Extract the [X, Y] coordinate from the center of the cell holding the provided text.  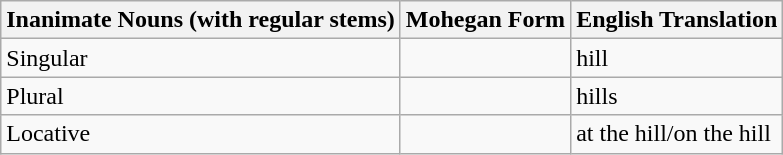
hills [677, 96]
English Translation [677, 20]
Inanimate Nouns (with regular stems) [201, 20]
hill [677, 58]
Singular [201, 58]
Mohegan Form [485, 20]
Locative [201, 134]
Plural [201, 96]
at the hill/on the hill [677, 134]
